Capture the cell that displays the provided text and extract its [X, Y] central coordinate. 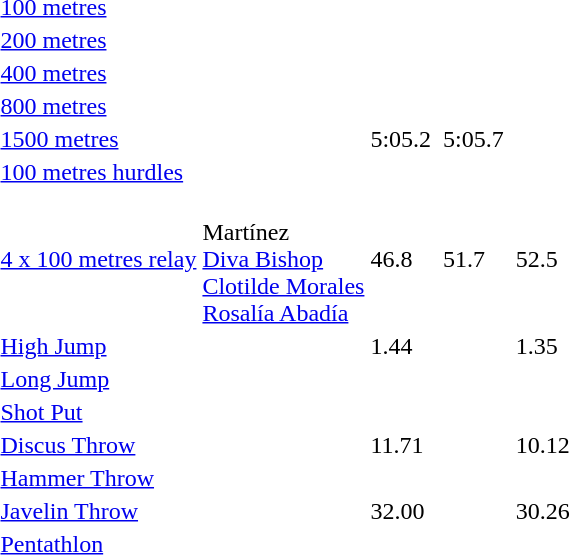
32.00 [401, 511]
1.44 [401, 346]
51.7 [474, 259]
46.8 [401, 259]
11.71 [401, 445]
5:05.2 [401, 139]
5:05.7 [474, 139]
Martínez Diva Bishop Clotilde Morales Rosalía Abadía [284, 259]
